Determine the (X, Y) coordinate at the center of the cell enclosing the given text.  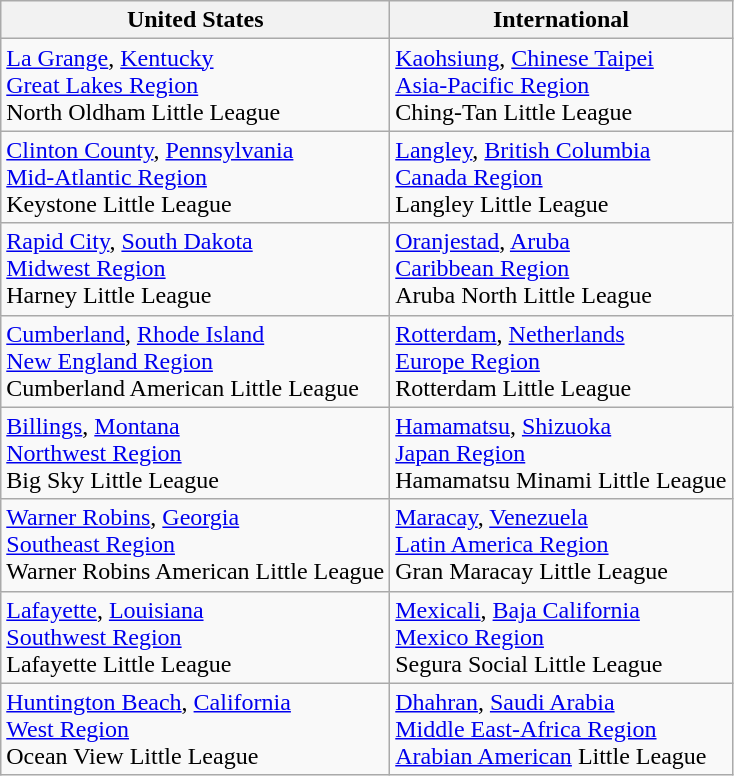
Dhahran, Saudi Arabia Middle East-Africa Region Arabian American Little League (561, 729)
Huntington Beach, California West Region Ocean View Little League (196, 729)
La Grange, Kentucky Great Lakes Region North Oldham Little League (196, 85)
Billings, Montana Northwest Region Big Sky Little League (196, 453)
Cumberland, Rhode Island New England Region Cumberland American Little League (196, 361)
International (561, 20)
Rapid City, South Dakota Midwest Region Harney Little League (196, 269)
Langley, British Columbia Canada RegionLangley Little League (561, 177)
Rotterdam, Netherlands Europe Region Rotterdam Little League (561, 361)
Clinton County, Pennsylvania Mid-Atlantic Region Keystone Little League (196, 177)
Hamamatsu, Shizuoka Japan Region Hamamatsu Minami Little League (561, 453)
Warner Robins, Georgia Southeast Region Warner Robins American Little League (196, 545)
Kaohsiung, Chinese Taipei Asia-Pacific Region Ching-Tan Little League (561, 85)
United States (196, 20)
Mexicali, Baja California Mexico Region Segura Social Little League (561, 637)
Lafayette, Louisiana Southwest Region Lafayette Little League (196, 637)
Maracay, Venezuela Latin America Region Gran Maracay Little League (561, 545)
Oranjestad, Aruba Caribbean Region Aruba North Little League (561, 269)
